Pinpoint the cell where the given text exists, returning its (X, Y) midpoint coordinate. 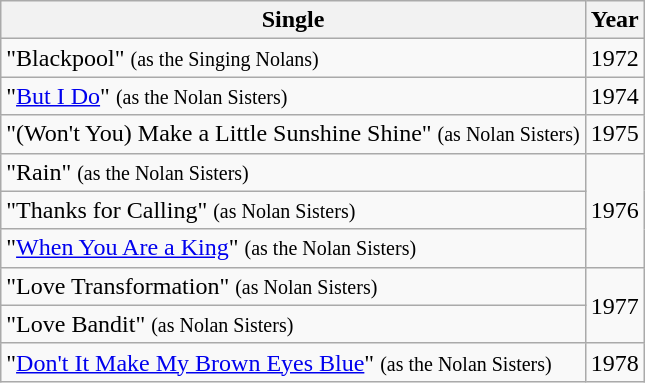
"Blackpool" (as the Singing Nolans) (294, 58)
"Don't It Make My Brown Eyes Blue" (as the Nolan Sisters) (294, 362)
Single (294, 20)
1974 (614, 96)
Year (614, 20)
1975 (614, 134)
1977 (614, 305)
"Thanks for Calling" (as Nolan Sisters) (294, 210)
1976 (614, 210)
"When You Are a King" (as the Nolan Sisters) (294, 248)
"Love Bandit" (as Nolan Sisters) (294, 324)
1978 (614, 362)
"(Won't You) Make a Little Sunshine Shine" (as Nolan Sisters) (294, 134)
"But I Do" (as the Nolan Sisters) (294, 96)
"Love Transformation" (as Nolan Sisters) (294, 286)
1972 (614, 58)
"Rain" (as the Nolan Sisters) (294, 172)
